Extract the (X, Y) coordinate from the center of the cell holding the provided text.  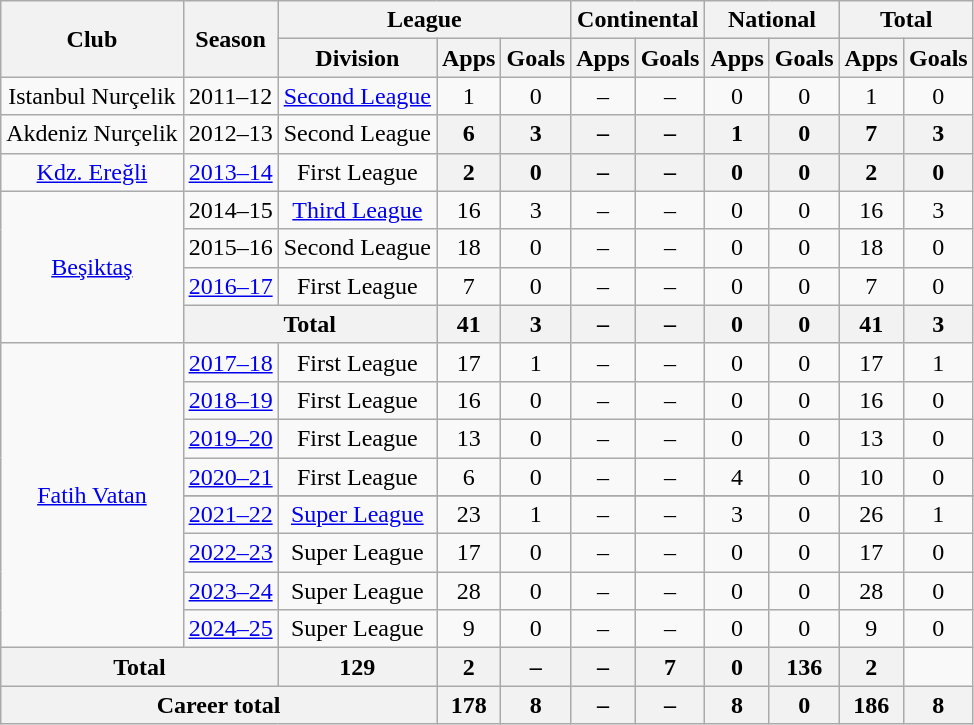
Kdz. Ereğli (92, 172)
2012–13 (230, 134)
2017–18 (230, 362)
League (424, 20)
2023–24 (230, 591)
2011–12 (230, 96)
129 (357, 667)
10 (871, 477)
2018–19 (230, 400)
Season (230, 39)
26 (871, 515)
2014–15 (230, 210)
Division (357, 58)
Beşiktaş (92, 267)
4 (737, 477)
2019–20 (230, 438)
186 (871, 705)
2016–17 (230, 286)
178 (468, 705)
2022–23 (230, 553)
2020–21 (230, 477)
2013–14 (230, 172)
136 (804, 667)
Third League (357, 210)
2015–16 (230, 248)
Akdeniz Nurçelik (92, 134)
23 (468, 515)
Istanbul Nurçelik (92, 96)
2021–22 (230, 515)
Continental (638, 20)
Fatih Vatan (92, 495)
Career total (219, 705)
2024–25 (230, 629)
Club (92, 39)
National (772, 20)
